Find where the given text appears and provide that cell's center as [X, Y] coordinate. 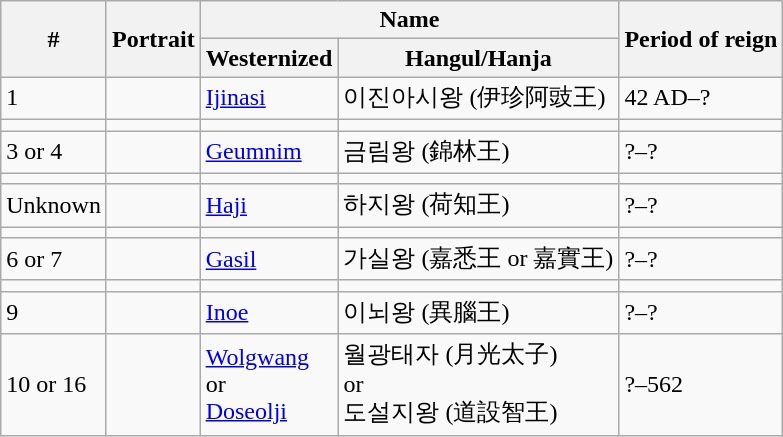
이진아시왕 (伊珍阿豉王) [478, 98]
1 [54, 98]
Ijinasi [269, 98]
하지왕 (荷知王) [478, 206]
?–562 [701, 384]
Period of reign [701, 39]
3 or 4 [54, 152]
Name [410, 20]
Hangul/Hanja [478, 58]
# [54, 39]
Wolgwang or Doseolji [269, 384]
10 or 16 [54, 384]
Gasil [269, 260]
Portrait [153, 39]
6 or 7 [54, 260]
이뇌왕 (異腦王) [478, 312]
Haji [269, 206]
Geumnim [269, 152]
Westernized [269, 58]
월광태자 (月光太子) or 도설지왕 (道設智王) [478, 384]
금림왕 (錦林王) [478, 152]
Inoe [269, 312]
Unknown [54, 206]
42 AD–? [701, 98]
가실왕 (嘉悉王 or 嘉實王) [478, 260]
9 [54, 312]
